Pinpoint the cell where the given text exists, returning its [X, Y] midpoint coordinate. 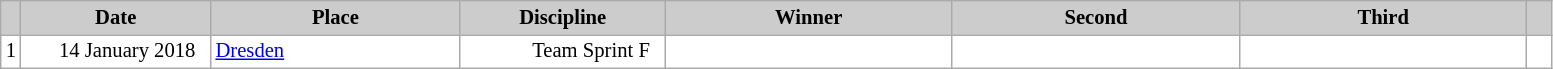
Third [1384, 17]
Team Sprint F [562, 51]
Discipline [562, 17]
Dresden [336, 51]
Place [336, 17]
Second [1096, 17]
Winner [808, 17]
1 [11, 51]
14 January 2018 [116, 51]
Date [116, 17]
